Pinpoint the cell where the given text exists, returning its [X, Y] midpoint coordinate. 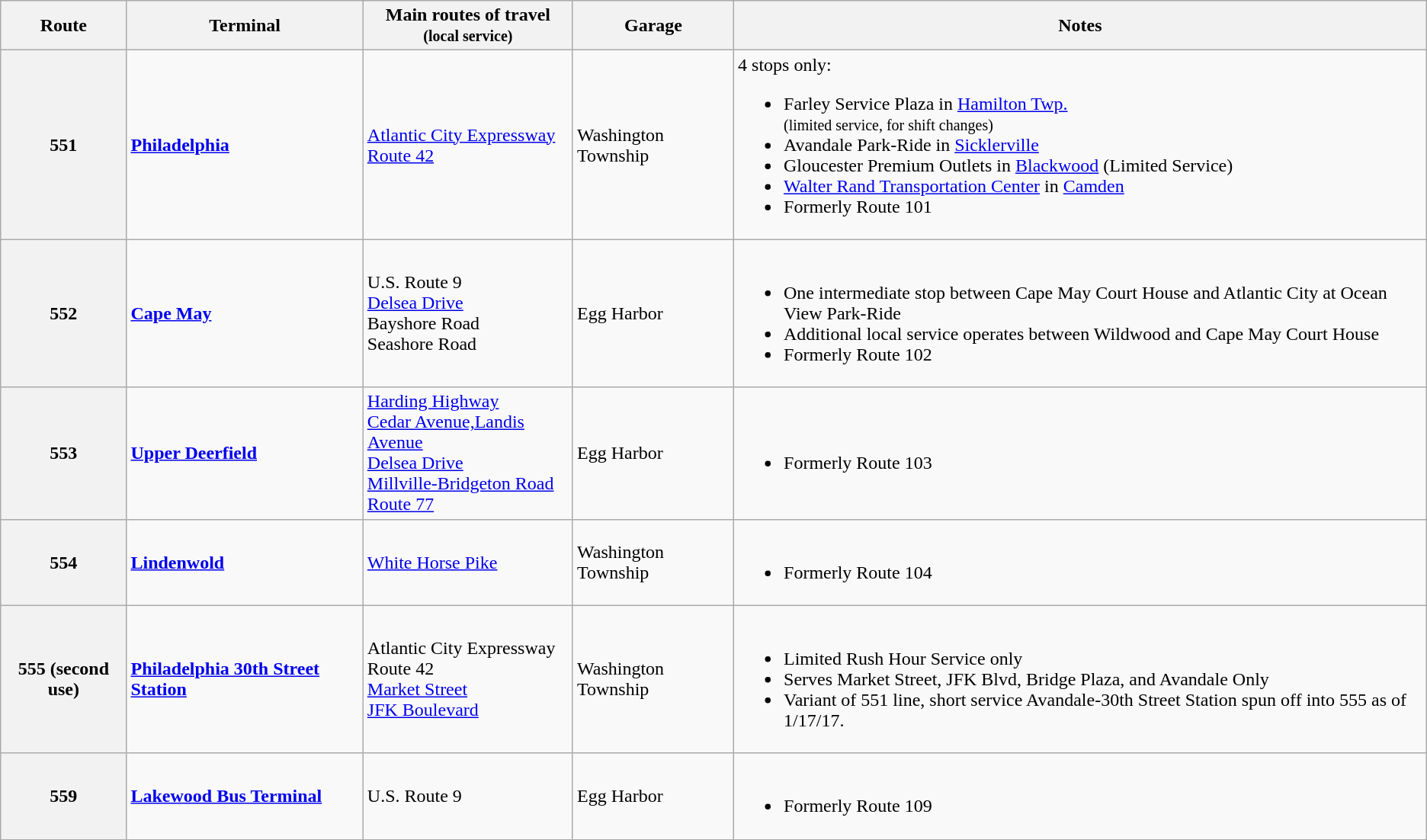
Upper Deerfield [245, 453]
Lindenwold [245, 563]
White Horse Pike [468, 563]
U.S. Route 9Delsea DriveBayshore RoadSeashore Road [468, 313]
Formerly Route 109 [1081, 796]
Atlantic City ExpresswayRoute 42Market StreetJFK Boulevard [468, 679]
Route [64, 26]
Notes [1081, 26]
Terminal [245, 26]
U.S. Route 9 [468, 796]
554 [64, 563]
Formerly Route 104 [1081, 563]
Garage [653, 26]
555 (second use) [64, 679]
559 [64, 796]
Main routes of travel(local service) [468, 26]
551 [64, 145]
Atlantic City ExpresswayRoute 42 [468, 145]
Philadelphia 30th Street Station [245, 679]
Philadelphia [245, 145]
Harding HighwayCedar Avenue,Landis AvenueDelsea DriveMillville-Bridgeton RoadRoute 77 [468, 453]
Formerly Route 103 [1081, 453]
Cape May [245, 313]
Lakewood Bus Terminal [245, 796]
553 [64, 453]
552 [64, 313]
